Return [X, Y] of the center of cell containing provided text 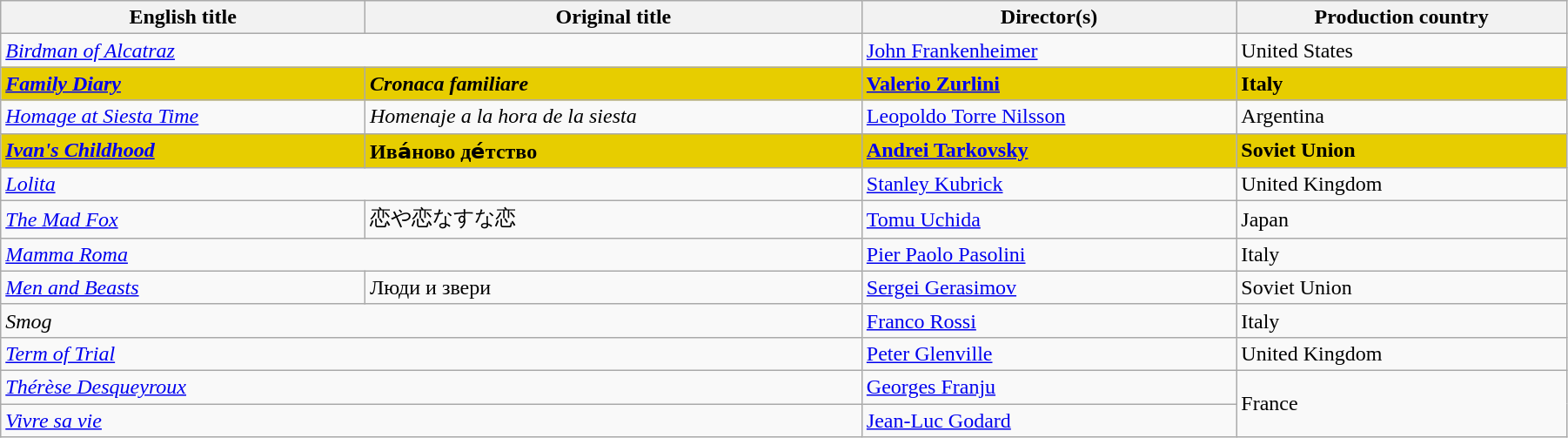
Production country [1402, 17]
Men and Beasts [183, 287]
Thérèse Desqueyroux [432, 387]
Tomu Uchida [1049, 219]
John Frankenheimer [1049, 51]
Georges Franju [1049, 387]
Ива́ново де́тство [614, 151]
Family Diary [183, 84]
Argentina [1402, 117]
English title [183, 17]
Mamma Roma [432, 254]
Homenaje a la hora de la siesta [614, 117]
Pier Paolo Pasolini [1049, 254]
Люди и звери [614, 287]
United States [1402, 51]
Director(s) [1049, 17]
Andrei Tarkovsky [1049, 151]
Birdman of Alcatraz [432, 51]
Stanley Kubrick [1049, 185]
Jean-Luc Godard [1049, 421]
Peter Glenville [1049, 354]
Vivre sa vie [432, 421]
Japan [1402, 219]
Homage at Siesta Time [183, 117]
Original title [614, 17]
Ivan's Childhood [183, 151]
恋や恋なすな恋 [614, 219]
Valerio Zurlini [1049, 84]
Franco Rossi [1049, 320]
The Mad Fox [183, 219]
Term of Trial [432, 354]
Smog [432, 320]
France [1402, 403]
Leopoldo Torre Nilsson [1049, 117]
Lolita [432, 185]
Sergei Gerasimov [1049, 287]
Cronaca familiare [614, 84]
